Locate the cell with the specified text and output its [x, y] center coordinate. 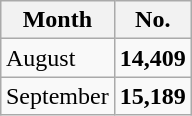
August [57, 58]
15,189 [152, 96]
September [57, 96]
No. [152, 20]
Month [57, 20]
14,409 [152, 58]
